Locate the cell with the specified text and output its [x, y] center coordinate. 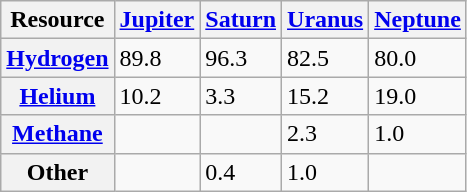
89.8 [157, 58]
19.0 [418, 96]
82.5 [326, 58]
80.0 [418, 58]
2.3 [326, 134]
96.3 [241, 58]
Uranus [326, 20]
Resource [58, 20]
Helium [58, 96]
10.2 [157, 96]
0.4 [241, 172]
Other [58, 172]
Hydrogen [58, 58]
15.2 [326, 96]
Neptune [418, 20]
Methane [58, 134]
Jupiter [157, 20]
3.3 [241, 96]
Saturn [241, 20]
